Determine the (X, Y) coordinate at the center of the cell enclosing the given text.  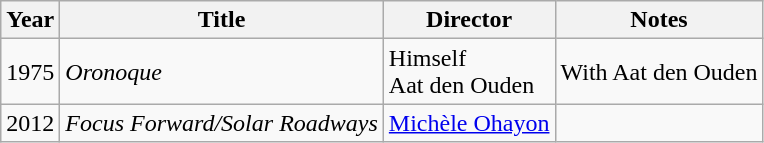
Title (222, 20)
Year (30, 20)
With Aat den Ouden (659, 72)
Director (469, 20)
HimselfAat den Ouden (469, 72)
Michèle Ohayon (469, 123)
Oronoque (222, 72)
Notes (659, 20)
1975 (30, 72)
2012 (30, 123)
Focus Forward/Solar Roadways (222, 123)
